Capture the cell that displays the provided text and extract its [X, Y] central coordinate. 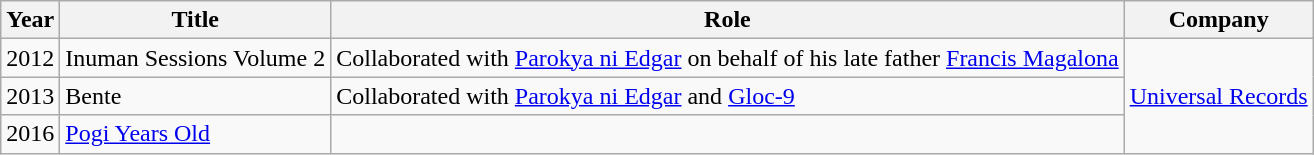
Company [1218, 20]
2013 [30, 96]
Role [728, 20]
Title [196, 20]
Universal Records [1218, 96]
2016 [30, 134]
Pogi Years Old [196, 134]
Collaborated with Parokya ni Edgar on behalf of his late father Francis Magalona [728, 58]
Year [30, 20]
Collaborated with Parokya ni Edgar and Gloc-9 [728, 96]
2012 [30, 58]
Inuman Sessions Volume 2 [196, 58]
Bente [196, 96]
